Output the (x, y) coordinate of the center of the cell containing the given text.  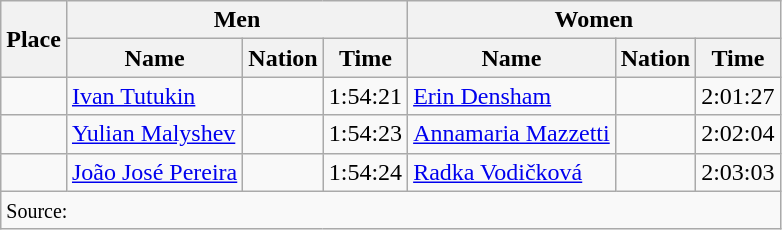
Women (594, 20)
Radka Vodičková (512, 172)
2:03:03 (738, 172)
2:01:27 (738, 96)
João José Pereira (154, 172)
Place (34, 39)
Yulian Malyshev (154, 134)
Ivan Tutukin (154, 96)
Men (236, 20)
1:54:23 (365, 134)
Source: (390, 210)
Annamaria Mazzetti (512, 134)
1:54:21 (365, 96)
2:02:04 (738, 134)
Erin Densham (512, 96)
1:54:24 (365, 172)
